Scan for the cell matching the given text and deliver its [x, y] coordinate at center. 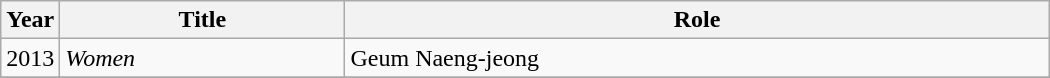
Role [697, 20]
Year [30, 20]
Women [202, 58]
Geum Naeng-jeong [697, 58]
Title [202, 20]
2013 [30, 58]
